Locate the cell with the specified text and output its [X, Y] center coordinate. 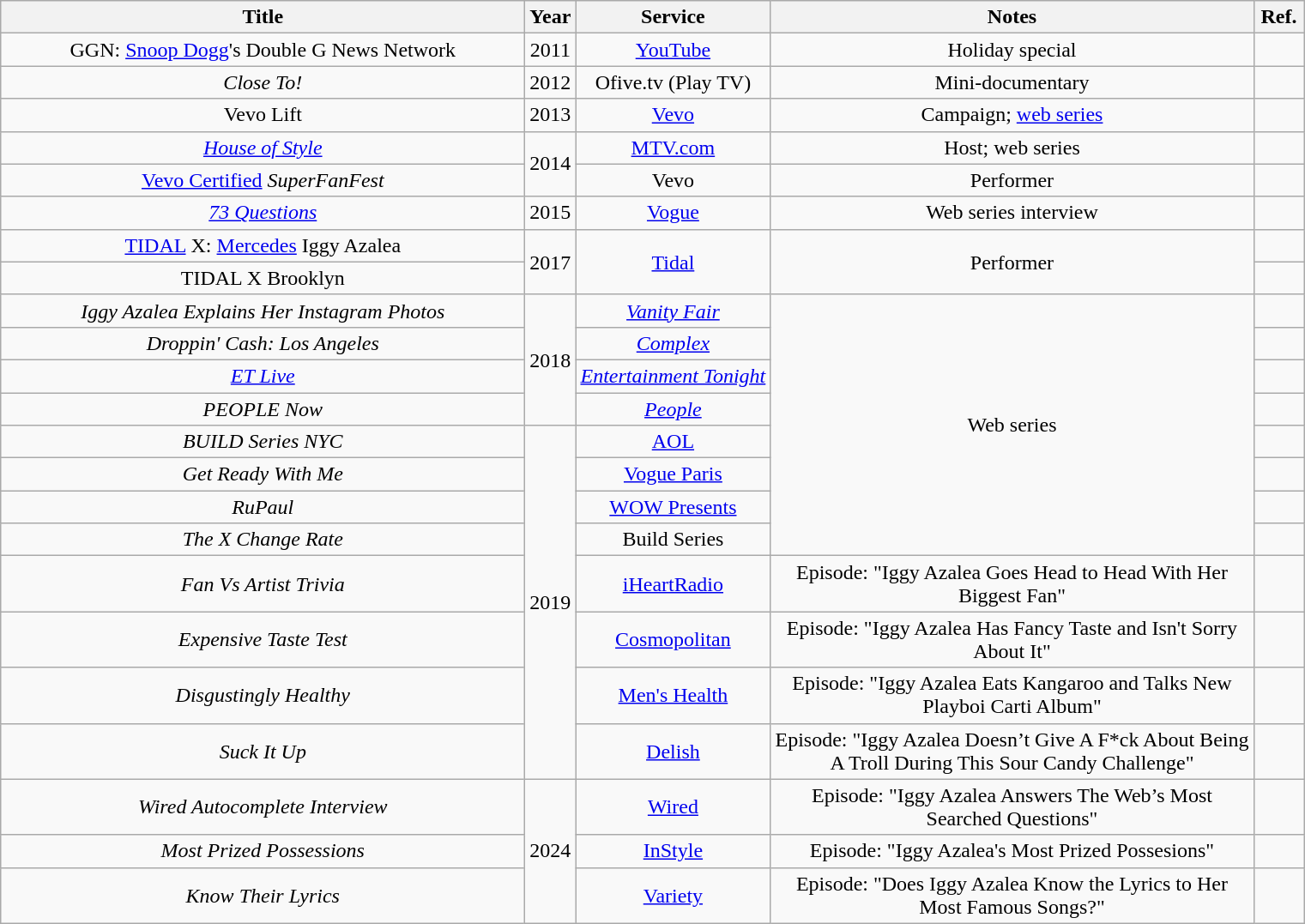
Vevo Lift [263, 115]
Title [263, 17]
iHeartRadio [673, 583]
2024 [551, 851]
Build Series [673, 540]
73 Questions [263, 213]
2018 [551, 359]
Most Prized Possessions [263, 851]
Disgustingly Healthy [263, 695]
Know Their Lyrics [263, 896]
Vogue Paris [673, 474]
Tidal [673, 262]
BUILD Series NYC [263, 442]
Fan Vs Artist Trivia [263, 583]
PEOPLE Now [263, 409]
2013 [551, 115]
2019 [551, 602]
Ofive.tv (Play TV) [673, 82]
2011 [551, 50]
Expensive Taste Test [263, 640]
House of Style [263, 148]
Vevo Certified SuperFanFest [263, 180]
GGN: Snoop Dogg's Double G News Network [263, 50]
Wired Autocomplete Interview [263, 806]
Episode: "Iggy Azalea Has Fancy Taste and Isn't Sorry About It" [1012, 640]
Web series [1012, 425]
Host; web series [1012, 148]
Holiday special [1012, 50]
Suck It Up [263, 752]
Service [673, 17]
Year [551, 17]
Mini-documentary [1012, 82]
2012 [551, 82]
People [673, 409]
Episode: "Iggy Azalea Eats Kangaroo and Talks New Playboi Carti Album" [1012, 695]
YouTube [673, 50]
AOL [673, 442]
Iggy Azalea Explains Her Instagram Photos [263, 311]
Episode: "Iggy Azalea Doesn’t Give A F*ck About Being A Troll During This Sour Candy Challenge" [1012, 752]
Ref. [1278, 17]
WOW Presents [673, 507]
TIDAL X: Mercedes Iggy Azalea [263, 245]
Episode: "Iggy Azalea's Most Prized Possesions" [1012, 851]
MTV.com [673, 148]
Delish [673, 752]
Cosmopolitan [673, 640]
The X Change Rate [263, 540]
Web series interview [1012, 213]
InStyle [673, 851]
Get Ready With Me [263, 474]
Episode: "Iggy Azalea Answers The Web’s Most Searched Questions" [1012, 806]
Campaign; web series [1012, 115]
Notes [1012, 17]
ET Live [263, 376]
Vanity Fair [673, 311]
Complex [673, 343]
Episode: "Iggy Azalea Goes Head to Head With Her Biggest Fan" [1012, 583]
Droppin' Cash: Los Angeles [263, 343]
RuPaul [263, 507]
Close To! [263, 82]
Wired [673, 806]
Episode: "Does Iggy Azalea Know the Lyrics to Her Most Famous Songs?" [1012, 896]
Entertainment Tonight [673, 376]
Variety [673, 896]
2014 [551, 164]
Men's Health [673, 695]
2017 [551, 262]
TIDAL X Brooklyn [263, 278]
Vogue [673, 213]
2015 [551, 213]
